Capture the cell that displays the provided text and extract its (X, Y) central coordinate. 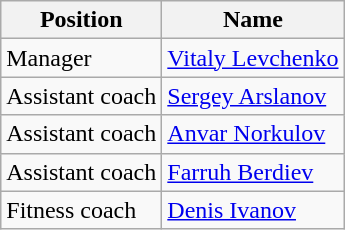
Position (82, 20)
Denis Ivanov (253, 210)
Sergey Arslanov (253, 96)
Manager (82, 58)
Fitness coach (82, 210)
Anvar Norkulov (253, 134)
Name (253, 20)
Farruh Berdiev (253, 172)
Vitaly Levchenko (253, 58)
